From the cell containing the given text, extract its center point as [X, Y] coordinate. 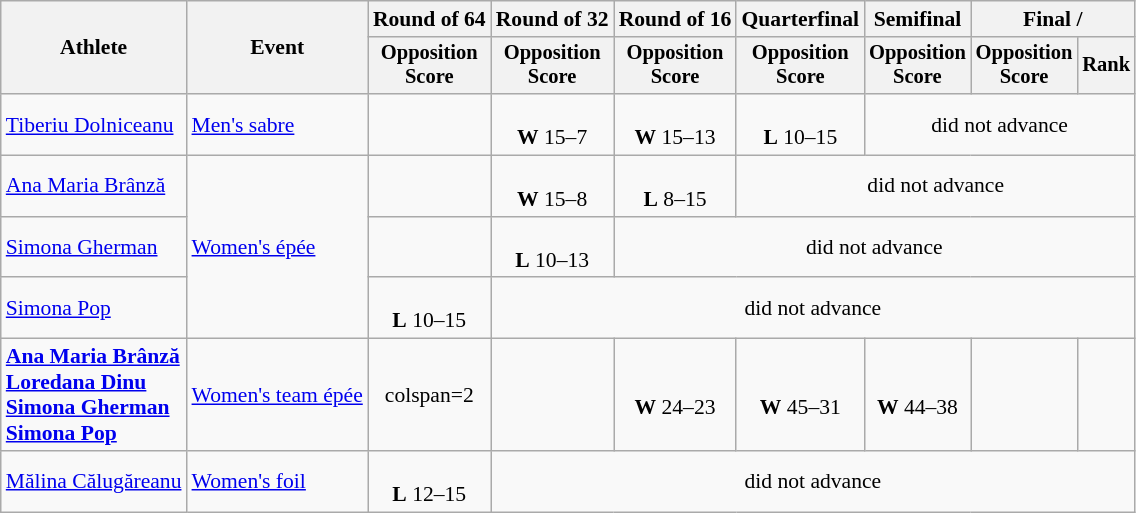
Ana Maria Brânză [94, 186]
Athlete [94, 48]
Mălina Călugăreanu [94, 482]
Women's foil [278, 482]
Round of 64 [430, 19]
Tiberiu Dolniceanu [94, 124]
W 15–13 [676, 124]
W 24–23 [676, 395]
W 44–38 [918, 395]
Ana Maria BrânzăLoredana DinuSimona GhermanSimona Pop [94, 395]
L 8–15 [676, 186]
W 45–31 [800, 395]
Rank [1106, 66]
W 15–8 [552, 186]
Round of 16 [676, 19]
L 12–15 [430, 482]
Round of 32 [552, 19]
Event [278, 48]
W 15–7 [552, 124]
L 10–13 [552, 248]
Simona Pop [94, 308]
Semifinal [918, 19]
Quarterfinal [800, 19]
Men's sabre [278, 124]
Final / [1053, 19]
Women's team épée [278, 395]
Women's épée [278, 248]
colspan=2 [430, 395]
Simona Gherman [94, 248]
